Find where the given text appears and provide that cell's center as [x, y] coordinate. 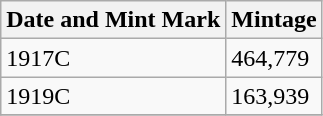
163,939 [274, 96]
1919C [114, 96]
464,779 [274, 58]
Date and Mint Mark [114, 20]
Mintage [274, 20]
1917C [114, 58]
